Determine the [x, y] coordinate at the center of the cell enclosing the given text.  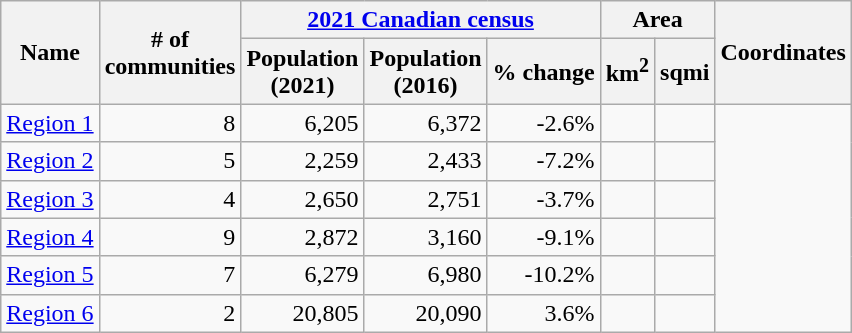
2,751 [426, 199]
9 [170, 237]
6,980 [426, 275]
20,805 [302, 313]
2 [170, 313]
Area [658, 20]
-7.2% [544, 161]
2021 Canadian census [420, 20]
6,279 [302, 275]
3.6% [544, 313]
Region 1 [50, 123]
20,090 [426, 313]
2,433 [426, 161]
7 [170, 275]
Region 4 [50, 237]
Region 3 [50, 199]
-9.1% [544, 237]
Region 6 [50, 313]
-10.2% [544, 275]
# ofcommunities [170, 52]
5 [170, 161]
-3.7% [544, 199]
2,259 [302, 161]
Region 2 [50, 161]
4 [170, 199]
6,372 [426, 123]
Coordinates [783, 52]
2,872 [302, 237]
sqmi [685, 72]
8 [170, 123]
% change [544, 72]
2,650 [302, 199]
3,160 [426, 237]
-2.6% [544, 123]
6,205 [302, 123]
Name [50, 52]
Region 5 [50, 275]
Population(2016) [426, 72]
km2 [627, 72]
Population(2021) [302, 72]
